Pinpoint the cell where the given text exists, returning its [x, y] midpoint coordinate. 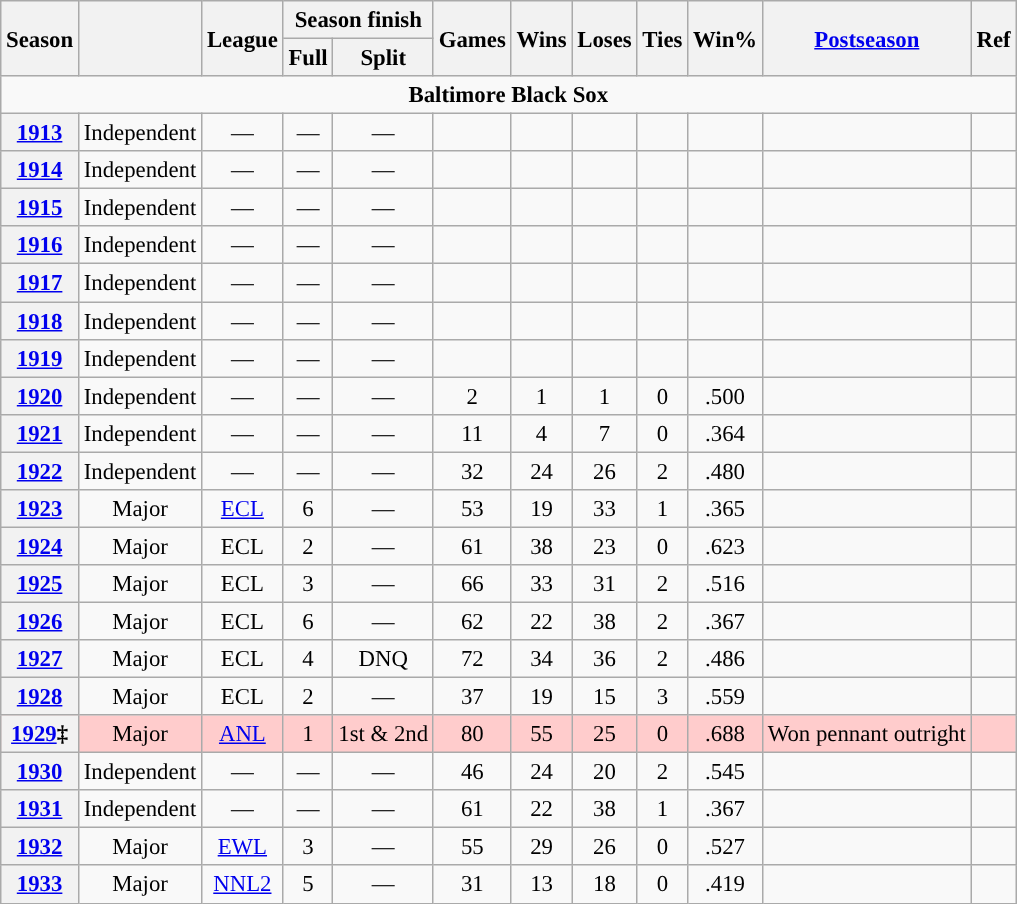
.480 [726, 471]
Win% [726, 38]
.419 [726, 885]
1927 [40, 659]
Loses [604, 38]
Ties [662, 38]
37 [472, 697]
EWL [242, 847]
Season [40, 38]
1914 [40, 170]
1925 [40, 584]
ANL [242, 734]
.527 [726, 847]
1913 [40, 133]
1921 [40, 433]
.365 [726, 509]
Full [308, 58]
Games [472, 38]
46 [472, 772]
72 [472, 659]
1922 [40, 471]
1st & 2nd [383, 734]
1929‡ [40, 734]
.559 [726, 697]
.688 [726, 734]
.623 [726, 546]
Ref [994, 38]
66 [472, 584]
32 [472, 471]
.516 [726, 584]
11 [472, 433]
DNQ [383, 659]
18 [604, 885]
23 [604, 546]
1931 [40, 809]
15 [604, 697]
Wins [542, 38]
.364 [726, 433]
34 [542, 659]
25 [604, 734]
.486 [726, 659]
NNL2 [242, 885]
Won pennant outright [866, 734]
1933 [40, 885]
1930 [40, 772]
Season finish [358, 20]
1917 [40, 283]
80 [472, 734]
1932 [40, 847]
1923 [40, 509]
1916 [40, 245]
.500 [726, 396]
1915 [40, 208]
Split [383, 58]
1919 [40, 358]
20 [604, 772]
Baltimore Black Sox [508, 95]
.545 [726, 772]
7 [604, 433]
1920 [40, 396]
1924 [40, 546]
League [242, 38]
1928 [40, 697]
Postseason [866, 38]
13 [542, 885]
5 [308, 885]
1918 [40, 321]
29 [542, 847]
1926 [40, 621]
36 [604, 659]
62 [472, 621]
53 [472, 509]
